Find where the given text appears and provide that cell's center as [X, Y] coordinate. 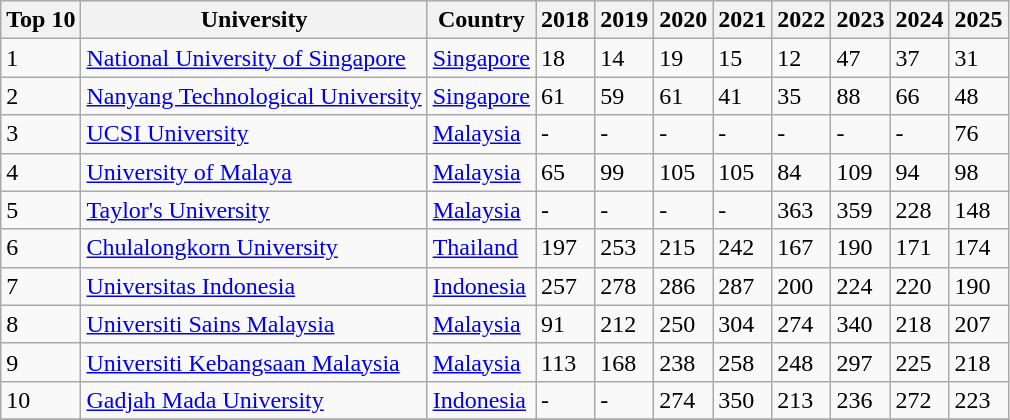
2021 [742, 20]
242 [742, 248]
Top 10 [41, 20]
91 [566, 324]
220 [920, 286]
359 [860, 210]
Nanyang Technological University [254, 96]
18 [566, 58]
2 [41, 96]
174 [978, 248]
98 [978, 172]
248 [802, 362]
5 [41, 210]
2025 [978, 20]
109 [860, 172]
48 [978, 96]
350 [742, 400]
Universiti Sains Malaysia [254, 324]
1 [41, 58]
15 [742, 58]
212 [624, 324]
363 [802, 210]
6 [41, 248]
171 [920, 248]
197 [566, 248]
7 [41, 286]
228 [920, 210]
2019 [624, 20]
Taylor's University [254, 210]
225 [920, 362]
167 [802, 248]
2018 [566, 20]
Thailand [481, 248]
297 [860, 362]
213 [802, 400]
207 [978, 324]
76 [978, 134]
148 [978, 210]
88 [860, 96]
31 [978, 58]
37 [920, 58]
168 [624, 362]
253 [624, 248]
10 [41, 400]
12 [802, 58]
2022 [802, 20]
304 [742, 324]
3 [41, 134]
Universitas Indonesia [254, 286]
66 [920, 96]
35 [802, 96]
University of Malaya [254, 172]
Universiti Kebangsaan Malaysia [254, 362]
9 [41, 362]
University [254, 20]
94 [920, 172]
257 [566, 286]
2023 [860, 20]
223 [978, 400]
2024 [920, 20]
287 [742, 286]
41 [742, 96]
236 [860, 400]
215 [684, 248]
UCSI University [254, 134]
250 [684, 324]
8 [41, 324]
National University of Singapore [254, 58]
278 [624, 286]
258 [742, 362]
2020 [684, 20]
84 [802, 172]
19 [684, 58]
238 [684, 362]
Country [481, 20]
14 [624, 58]
340 [860, 324]
Gadjah Mada University [254, 400]
272 [920, 400]
99 [624, 172]
65 [566, 172]
224 [860, 286]
59 [624, 96]
113 [566, 362]
4 [41, 172]
200 [802, 286]
Chulalongkorn University [254, 248]
286 [684, 286]
47 [860, 58]
